Locate the cell with the specified text and output its [X, Y] center coordinate. 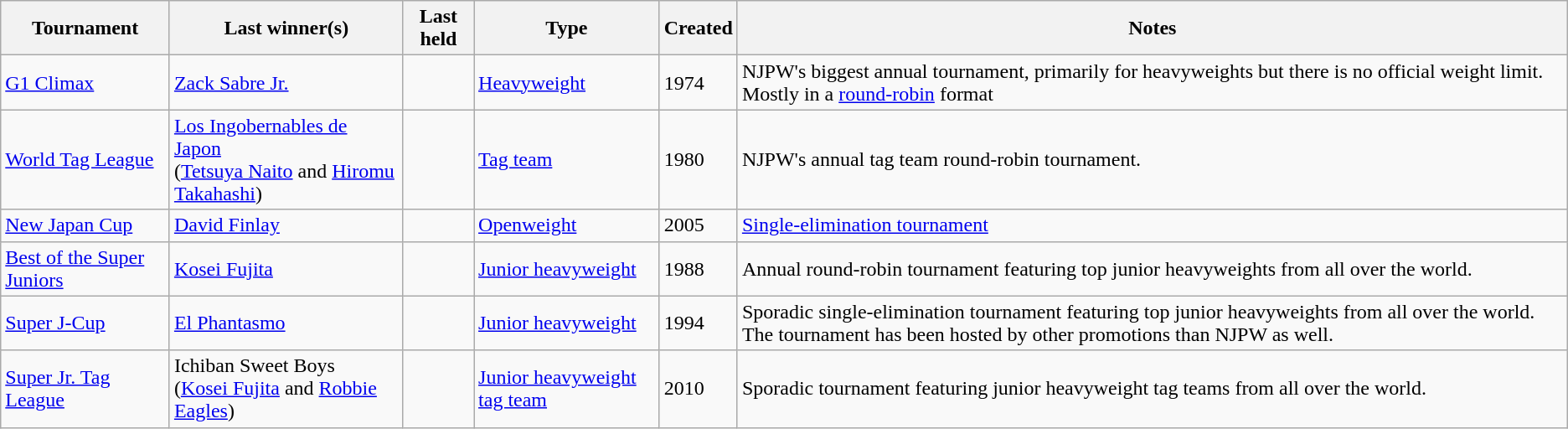
New Japan Cup [85, 225]
2005 [699, 225]
Type [567, 28]
NJPW's annual tag team round-robin tournament. [1153, 159]
Notes [1153, 28]
Best of the Super Juniors [85, 268]
Zack Sabre Jr. [286, 82]
Tag team [567, 159]
Super J-Cup [85, 323]
El Phantasmo [286, 323]
Openweight [567, 225]
Sporadic tournament featuring junior heavyweight tag teams from all over the world. [1153, 389]
Heavyweight [567, 82]
Last winner(s) [286, 28]
Last held [438, 28]
David Finlay [286, 225]
Super Jr. Tag League [85, 389]
2010 [699, 389]
NJPW's biggest annual tournament, primarily for heavyweights but there is no official weight limit. Mostly in a round-robin format [1153, 82]
Tournament [85, 28]
Created [699, 28]
Los Ingobernables de Japon(Tetsuya Naito and Hiromu Takahashi) [286, 159]
Single-elimination tournament [1153, 225]
Ichiban Sweet Boys (Kosei Fujita and Robbie Eagles) [286, 389]
Annual round-robin tournament featuring top junior heavyweights from all over the world. [1153, 268]
World Tag League [85, 159]
1974 [699, 82]
1988 [699, 268]
1980 [699, 159]
1994 [699, 323]
Junior heavyweight tag team [567, 389]
G1 Climax [85, 82]
Kosei Fujita [286, 268]
